Detect which cell encompasses the target text, then output its (X, Y) center coordinate. 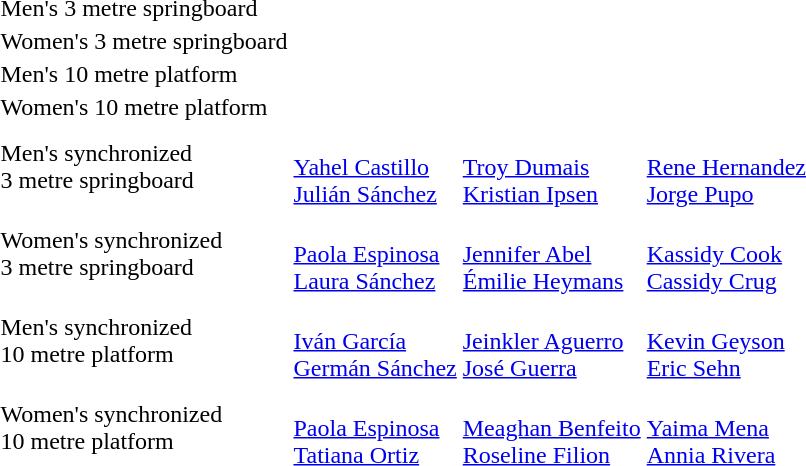
Yahel CastilloJulián Sánchez (375, 167)
Jeinkler AguerroJosé Guerra (552, 341)
Paola EspinosaLaura Sánchez (375, 254)
Iván GarcíaGermán Sánchez (375, 341)
Troy DumaisKristian Ipsen (552, 167)
Jennifer AbelÉmilie Heymans (552, 254)
